Output the [x, y] coordinate of the center of the cell containing the given text.  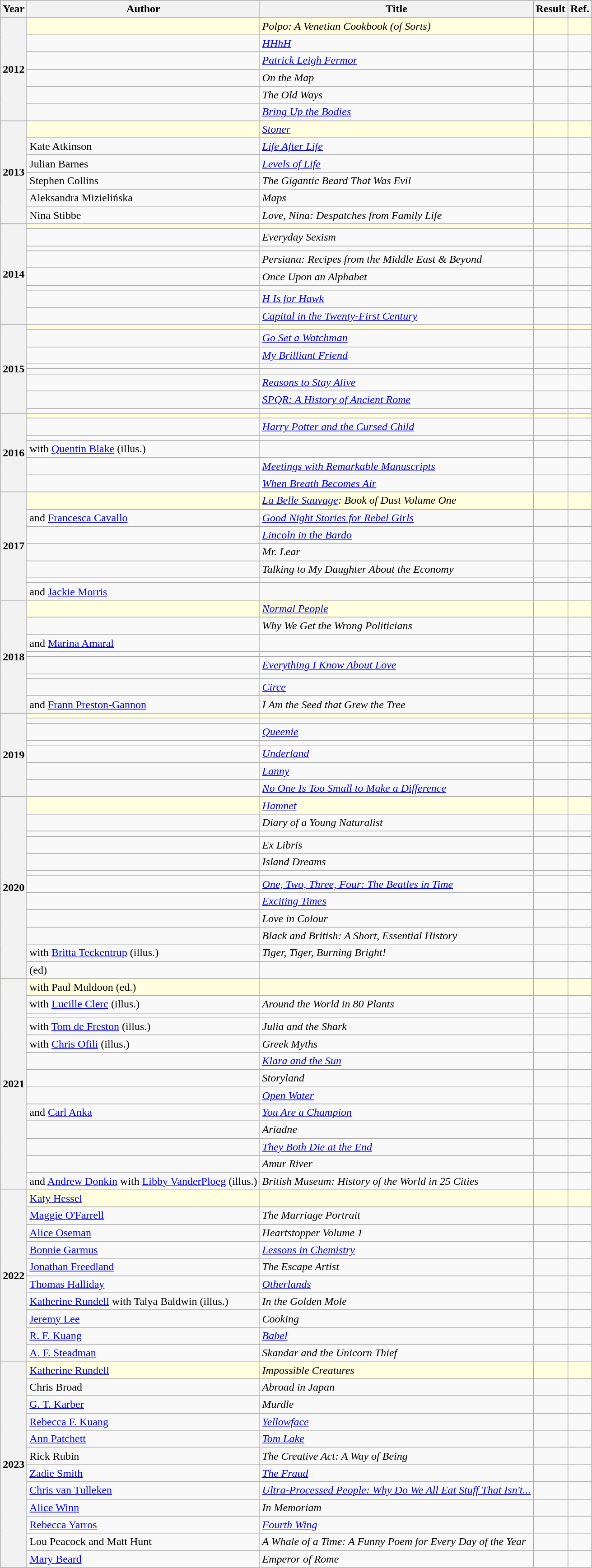
H Is for Hawk [396, 299]
Rebecca F. Kuang [144, 1422]
R. F. Kuang [144, 1336]
Lou Peacock and Matt Hunt [144, 1542]
(ed) [144, 970]
Impossible Creatures [396, 1370]
G. T. Karber [144, 1405]
Storyland [396, 1078]
Once Upon an Alphabet [396, 277]
Otherlands [396, 1284]
When Breath Becomes Air [396, 483]
2023 [14, 1464]
Rebecca Yarros [144, 1525]
and Andrew Donkin with Libby VanderPloeg (illus.) [144, 1181]
Kate Atkinson [144, 146]
Greek Myths [396, 1044]
Reasons to Stay Alive [396, 382]
Lanny [396, 771]
Lincoln in the Bardo [396, 535]
The Creative Act: A Way of Being [396, 1456]
My Brilliant Friend [396, 355]
Alice Winn [144, 1508]
The Marriage Portrait [396, 1215]
Murdle [396, 1405]
Cooking [396, 1318]
Thomas Halliday [144, 1284]
Ex Libris [396, 844]
Meetings with Remarkable Manuscripts [396, 466]
Ultra-Processed People: Why Do We All Eat Stuff That Isn't... [396, 1490]
Author [144, 9]
Julian Barnes [144, 163]
HHhH [396, 43]
Katherine Rundell with Talya Baldwin (illus.) [144, 1301]
Nina Stibbe [144, 215]
Tom Lake [396, 1439]
One, Two, Three, Four: The Beatles in Time [396, 884]
Ann Patchett [144, 1439]
with Lucille Clerc (illus.) [144, 1004]
Zadie Smith [144, 1473]
Stoner [396, 129]
2015 [14, 369]
Diary of a Young Naturalist [396, 822]
Result [550, 9]
Capital in the Twenty-First Century [396, 316]
2017 [14, 546]
and Jackie Morris [144, 591]
Exciting Times [396, 901]
Lessons in Chemistry [396, 1250]
I Am the Seed that Grew the Tree [396, 705]
Ariadne [396, 1130]
Island Dreams [396, 862]
2014 [14, 274]
Mr. Lear [396, 552]
Bring Up the Bodies [396, 112]
Around the World in 80 Plants [396, 1004]
Love in Colour [396, 919]
with Chris Ofili (illus.) [144, 1044]
Patrick Leigh Fermor [396, 60]
Emperor of Rome [396, 1559]
and Francesca Cavallo [144, 518]
Queenie [396, 732]
A. F. Steadman [144, 1353]
Hamnet [396, 805]
with Paul Muldoon (ed.) [144, 987]
Mary Beard [144, 1559]
The Old Ways [396, 95]
Persiana: Recipes from the Middle East & Beyond [396, 260]
Life After Life [396, 146]
with Tom de Freston (illus.) [144, 1026]
Black and British: A Short, Essential History [396, 936]
Klara and the Sun [396, 1061]
Normal People [396, 608]
A Whale of a Time: A Funny Poem for Every Day of the Year [396, 1542]
Yellowface [396, 1422]
Katherine Rundell [144, 1370]
Underland [396, 754]
Talking to My Daughter About the Economy [396, 569]
In the Golden Mole [396, 1301]
2012 [14, 69]
Year [14, 9]
Polpo: A Venetian Cookbook (of Sorts) [396, 26]
Maggie O'Farrell [144, 1215]
Fourth Wing [396, 1525]
Jeremy Lee [144, 1318]
Stephen Collins [144, 181]
Tiger, Tiger, Burning Bright! [396, 953]
Levels of Life [396, 163]
2019 [14, 755]
Good Night Stories for Rebel Girls [396, 518]
Open Water [396, 1095]
Love, Nina: Despatches from Family Life [396, 215]
Heartstopper Volume 1 [396, 1233]
Title [396, 9]
Jonathan Freedland [144, 1267]
Circe [396, 687]
They Both Die at the End [396, 1147]
La Belle Sauvage: Book of Dust Volume One [396, 501]
Rick Rubin [144, 1456]
No One Is Too Small to Make a Difference [396, 788]
Julia and the Shark [396, 1026]
You Are a Champion [396, 1113]
On the Map [396, 78]
The Gigantic Beard That Was Evil [396, 181]
Katy Hessel [144, 1198]
Why We Get the Wrong Politicians [396, 626]
Harry Potter and the Cursed Child [396, 427]
Abroad in Japan [396, 1387]
Maps [396, 198]
SPQR: A History of Ancient Rome [396, 399]
2022 [14, 1276]
Skandar and the Unicorn Thief [396, 1353]
2013 [14, 172]
Chris van Tulleken [144, 1490]
2020 [14, 887]
Go Set a Watchman [396, 338]
Ref. [580, 9]
In Memoriam [396, 1508]
Everything I Know About Love [396, 665]
Babel [396, 1336]
and Frann Preston-Gannon [144, 705]
2016 [14, 453]
Alice Oseman [144, 1233]
British Museum: History of the World in 25 Cities [396, 1181]
Aleksandra Mizielińska [144, 198]
The Fraud [396, 1473]
Amur River [396, 1164]
with Quentin Blake (illus.) [144, 449]
Bonnie Garmus [144, 1250]
and Marina Amaral [144, 643]
with Britta Teckentrup (illus.) [144, 953]
The Escape Artist [396, 1267]
2021 [14, 1084]
2018 [14, 656]
Everyday Sexism [396, 237]
and Carl Anka [144, 1113]
Chris Broad [144, 1387]
